Find where the given text appears and provide that cell's center as [X, Y] coordinate. 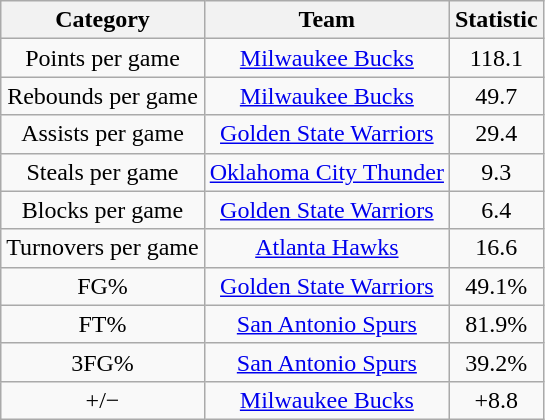
49.7 [496, 96]
29.4 [496, 134]
Team [326, 20]
49.1% [496, 286]
118.1 [496, 58]
Statistic [496, 20]
3FG% [102, 362]
81.9% [496, 324]
FT% [102, 324]
Oklahoma City Thunder [326, 172]
Atlanta Hawks [326, 248]
FG% [102, 286]
Steals per game [102, 172]
+8.8 [496, 400]
6.4 [496, 210]
Assists per game [102, 134]
Blocks per game [102, 210]
39.2% [496, 362]
16.6 [496, 248]
+/− [102, 400]
Category [102, 20]
Points per game [102, 58]
Turnovers per game [102, 248]
9.3 [496, 172]
Rebounds per game [102, 96]
